Find where the given text appears and provide that cell's center as (X, Y) coordinate. 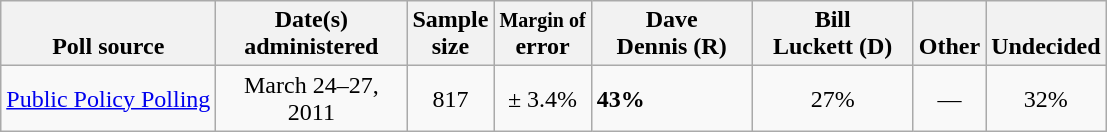
March 24–27, 2011 (312, 98)
Date(s)administered (312, 34)
Undecided (1046, 34)
Margin oferror (542, 34)
27% (832, 98)
32% (1046, 98)
BillLuckett (D) (832, 34)
Poll source (108, 34)
43% (672, 98)
— (949, 98)
Other (949, 34)
DaveDennis (R) (672, 34)
Public Policy Polling (108, 98)
817 (450, 98)
Samplesize (450, 34)
± 3.4% (542, 98)
